Pinpoint the cell where the given text exists, returning its (X, Y) midpoint coordinate. 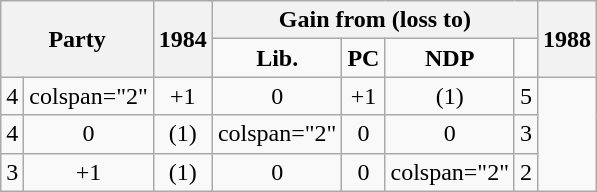
Party (78, 39)
PC (364, 58)
2 (526, 172)
1988 (568, 39)
5 (526, 96)
NDP (450, 58)
1984 (182, 39)
Lib. (277, 58)
Gain from (loss to) (374, 20)
